Extract the (x, y) coordinate from the center of the cell holding the provided text.  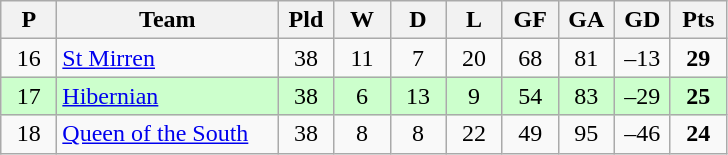
16 (29, 58)
D (418, 20)
L (474, 20)
9 (474, 96)
54 (530, 96)
68 (530, 58)
GA (586, 20)
–46 (642, 134)
W (362, 20)
St Mirren (168, 58)
13 (418, 96)
83 (586, 96)
49 (530, 134)
6 (362, 96)
95 (586, 134)
–29 (642, 96)
29 (698, 58)
–13 (642, 58)
81 (586, 58)
18 (29, 134)
20 (474, 58)
Hibernian (168, 96)
GF (530, 20)
Team (168, 20)
Queen of the South (168, 134)
GD (642, 20)
Pld (306, 20)
Pts (698, 20)
P (29, 20)
11 (362, 58)
7 (418, 58)
24 (698, 134)
17 (29, 96)
22 (474, 134)
25 (698, 96)
